Determine the (x, y) coordinate at the center of the cell enclosing the given text.  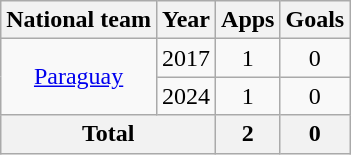
Paraguay (79, 77)
2024 (186, 96)
National team (79, 20)
Total (108, 134)
Apps (248, 20)
Goals (315, 20)
2017 (186, 58)
Year (186, 20)
2 (248, 134)
